From the cell containing the given text, extract its center point as (x, y) coordinate. 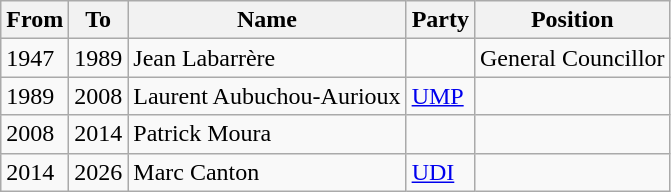
Name (267, 20)
Party (440, 20)
Marc Canton (267, 172)
1947 (35, 58)
Jean Labarrère (267, 58)
2026 (98, 172)
UMP (440, 96)
General Councillor (572, 58)
To (98, 20)
Patrick Moura (267, 134)
From (35, 20)
Laurent Aubuchou-Aurioux (267, 96)
UDI (440, 172)
Position (572, 20)
